Detect which cell encompasses the target text, then output its (x, y) center coordinate. 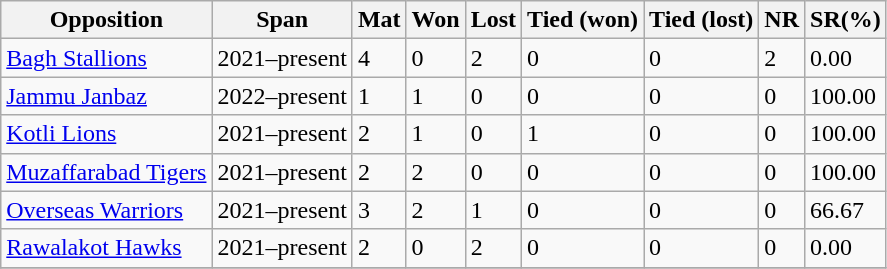
Span (282, 20)
Rawalakot Hawks (106, 248)
Tied (lost) (702, 20)
Bagh Stallions (106, 58)
2022–present (282, 96)
Kotli Lions (106, 134)
Lost (493, 20)
66.67 (846, 210)
NR (782, 20)
SR(%) (846, 20)
Mat (379, 20)
Muzaffarabad Tigers (106, 172)
Tied (won) (583, 20)
Overseas Warriors (106, 210)
Opposition (106, 20)
3 (379, 210)
Won (436, 20)
4 (379, 58)
Jammu Janbaz (106, 96)
